Return [X, Y] of the center of cell containing provided text 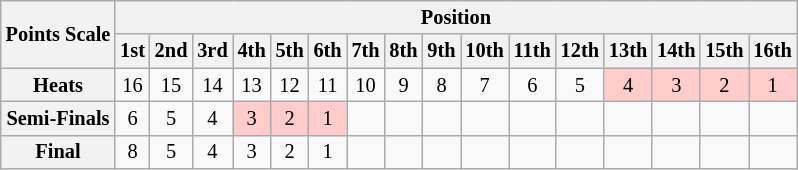
6th [328, 51]
10th [485, 51]
1st [132, 51]
Heats [58, 85]
8th [404, 51]
13th [628, 51]
5th [290, 51]
4th [252, 51]
9 [404, 85]
11 [328, 85]
3rd [212, 51]
7 [485, 85]
2nd [172, 51]
14th [676, 51]
13 [252, 85]
Final [58, 152]
Semi-Finals [58, 118]
16 [132, 85]
12 [290, 85]
Points Scale [58, 34]
16th [773, 51]
10 [366, 85]
9th [442, 51]
11th [532, 51]
15 [172, 85]
Position [456, 17]
15th [724, 51]
12th [580, 51]
7th [366, 51]
14 [212, 85]
